Identify which cell holds the provided text, then report its [X, Y] central coordinate. 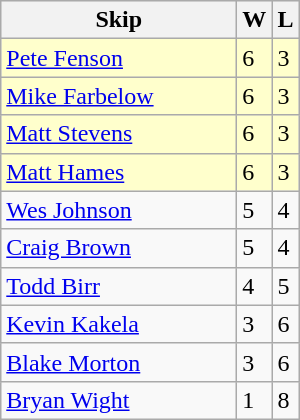
Todd Birr [119, 286]
Matt Stevens [119, 134]
8 [286, 400]
Craig Brown [119, 248]
1 [254, 400]
Wes Johnson [119, 210]
Bryan Wight [119, 400]
Pete Fenson [119, 58]
Mike Farbelow [119, 96]
Blake Morton [119, 362]
W [254, 20]
Kevin Kakela [119, 324]
Matt Hames [119, 172]
Skip [119, 20]
L [286, 20]
